Pinpoint the cell where the given text exists, returning its [X, Y] midpoint coordinate. 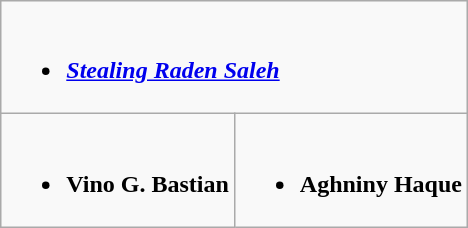
Aghniny Haque [351, 170]
Stealing Raden Saleh [234, 58]
Vino G. Bastian [118, 170]
